Search for the cell housing the specified text and yield its (x, y) center coordinate. 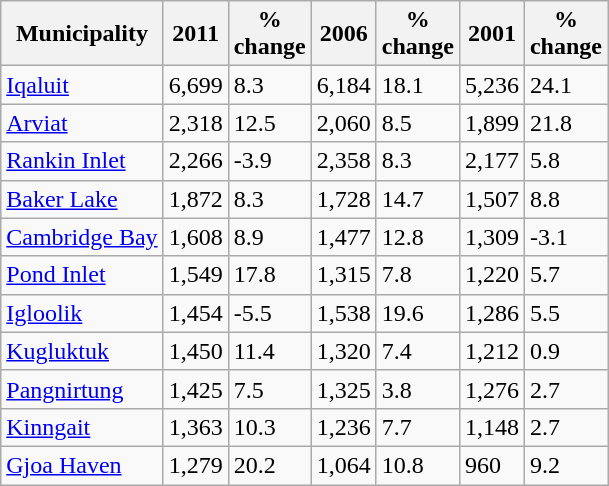
17.8 (270, 275)
1,728 (344, 199)
Pangnirtung (82, 389)
Gjoa Haven (82, 465)
19.6 (418, 313)
1,148 (492, 427)
1,507 (492, 199)
7.4 (418, 351)
1,220 (492, 275)
18.1 (418, 85)
8.9 (270, 237)
1,064 (344, 465)
2,266 (196, 161)
7.7 (418, 427)
24.1 (566, 85)
7.8 (418, 275)
Igloolik (82, 313)
1,477 (344, 237)
Cambridge Bay (82, 237)
2001 (492, 34)
21.8 (566, 123)
7.5 (270, 389)
Kinngait (82, 427)
1,549 (196, 275)
10.8 (418, 465)
1,315 (344, 275)
12.5 (270, 123)
5.5 (566, 313)
1,276 (492, 389)
12.8 (418, 237)
14.7 (418, 199)
-3.9 (270, 161)
11.4 (270, 351)
1,450 (196, 351)
8.8 (566, 199)
Rankin Inlet (82, 161)
2,177 (492, 161)
9.2 (566, 465)
-3.1 (566, 237)
960 (492, 465)
Baker Lake (82, 199)
5.7 (566, 275)
1,309 (492, 237)
20.2 (270, 465)
2,358 (344, 161)
Municipality (82, 34)
3.8 (418, 389)
1,872 (196, 199)
1,425 (196, 389)
1,608 (196, 237)
1,454 (196, 313)
1,899 (492, 123)
Arviat (82, 123)
-5.5 (270, 313)
5.8 (566, 161)
2011 (196, 34)
1,212 (492, 351)
2006 (344, 34)
10.3 (270, 427)
5,236 (492, 85)
2,318 (196, 123)
1,236 (344, 427)
2,060 (344, 123)
1,325 (344, 389)
1,363 (196, 427)
1,279 (196, 465)
1,286 (492, 313)
8.5 (418, 123)
1,538 (344, 313)
6,184 (344, 85)
Pond Inlet (82, 275)
6,699 (196, 85)
1,320 (344, 351)
Kugluktuk (82, 351)
Iqaluit (82, 85)
0.9 (566, 351)
